Output the (x, y) coordinate of the center of the cell containing the given text.  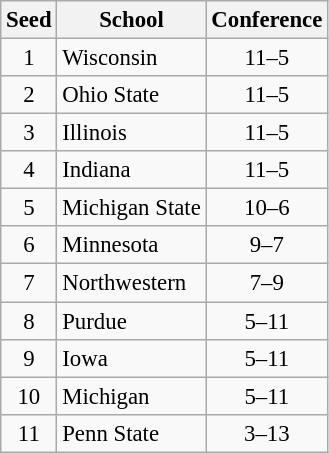
Iowa (132, 358)
Purdue (132, 321)
School (132, 20)
Indiana (132, 170)
6 (29, 245)
Northwestern (132, 283)
Michigan State (132, 208)
7–9 (267, 283)
Seed (29, 20)
11 (29, 433)
1 (29, 58)
8 (29, 321)
Minnesota (132, 245)
Michigan (132, 396)
Conference (267, 20)
5 (29, 208)
Penn State (132, 433)
7 (29, 283)
10 (29, 396)
3 (29, 133)
2 (29, 95)
Ohio State (132, 95)
10–6 (267, 208)
9 (29, 358)
Illinois (132, 133)
9–7 (267, 245)
Wisconsin (132, 58)
4 (29, 170)
3–13 (267, 433)
